Identify which cell holds the provided text, then report its (x, y) central coordinate. 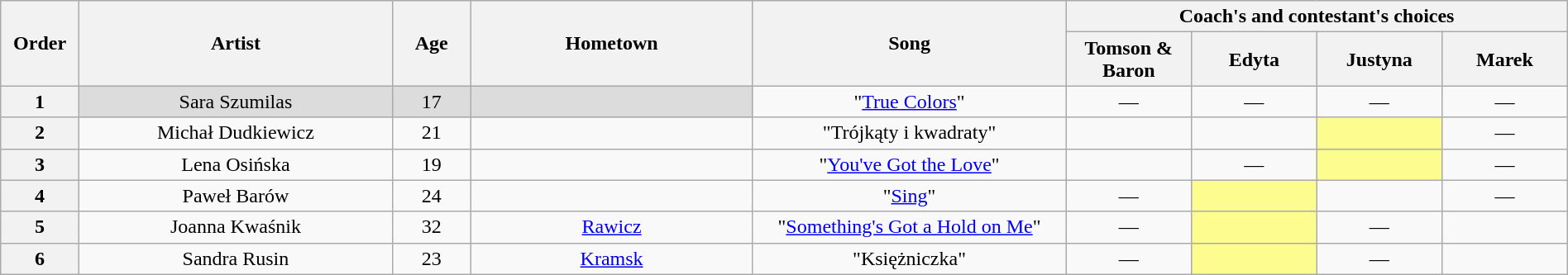
5 (40, 227)
"Something's Got a Hold on Me" (910, 227)
23 (432, 258)
Sara Szumilas (235, 102)
Artist (235, 43)
Kramsk (612, 258)
Coach's and contestant's choices (1317, 17)
"Księżniczka" (910, 258)
21 (432, 133)
32 (432, 227)
Marek (1505, 59)
4 (40, 196)
19 (432, 164)
Age (432, 43)
1 (40, 102)
Rawicz (612, 227)
"Sing" (910, 196)
Sandra Rusin (235, 258)
Joanna Kwaśnik (235, 227)
Justyna (1379, 59)
17 (432, 102)
Paweł Barów (235, 196)
6 (40, 258)
"Trójkąty i kwadraty" (910, 133)
Tomson & Baron (1129, 59)
Michał Dudkiewicz (235, 133)
Lena Osińska (235, 164)
Hometown (612, 43)
"You've Got the Love" (910, 164)
3 (40, 164)
24 (432, 196)
Edyta (1255, 59)
Song (910, 43)
"True Colors" (910, 102)
2 (40, 133)
Order (40, 43)
